Extract the [x, y] coordinate from the center of the cell holding the provided text.  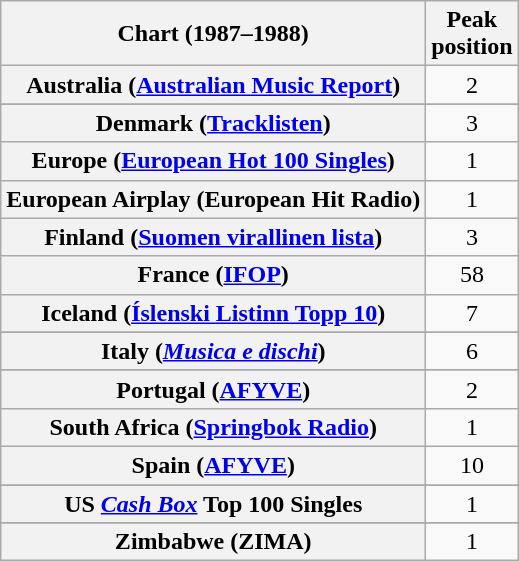
South Africa (Springbok Radio) [214, 427]
Chart (1987–1988) [214, 34]
Europe (European Hot 100 Singles) [214, 161]
Australia (Australian Music Report) [214, 85]
Peakposition [472, 34]
10 [472, 465]
US Cash Box Top 100 Singles [214, 503]
58 [472, 275]
7 [472, 313]
Italy (Musica e dischi) [214, 351]
European Airplay (European Hit Radio) [214, 199]
6 [472, 351]
Spain (AFYVE) [214, 465]
Denmark (Tracklisten) [214, 123]
Zimbabwe (ZIMA) [214, 542]
Iceland (Íslenski Listinn Topp 10) [214, 313]
France (IFOP) [214, 275]
Portugal (AFYVE) [214, 389]
Finland (Suomen virallinen lista) [214, 237]
